Return the [x, y] coordinate for the center point of the cell that contains the specified text.  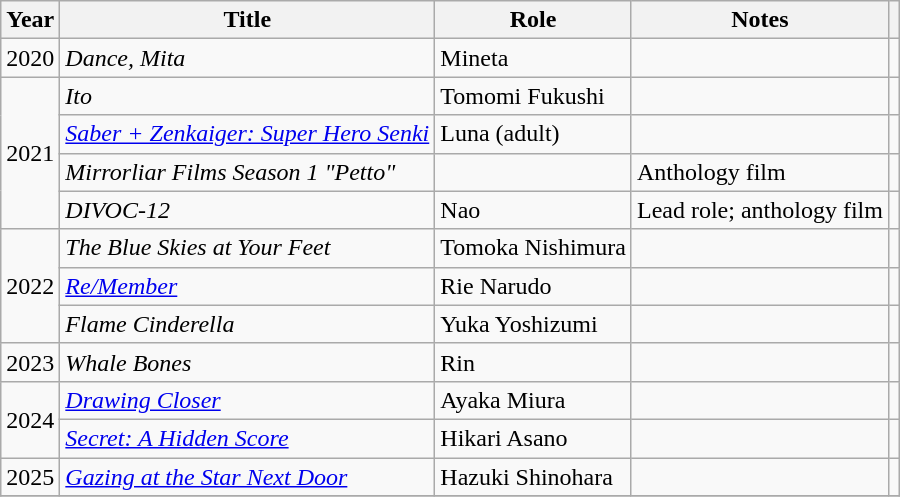
Nao [534, 210]
Drawing Closer [248, 400]
Role [534, 20]
Lead role; anthology film [760, 210]
2024 [30, 419]
Saber + Zenkaiger: Super Hero Senki [248, 134]
Title [248, 20]
2025 [30, 477]
Rin [534, 362]
2020 [30, 58]
Flame Cinderella [248, 324]
Ito [248, 96]
2021 [30, 153]
Tomoka Nishimura [534, 248]
Hikari Asano [534, 438]
Luna (adult) [534, 134]
Hazuki Shinohara [534, 477]
Mirrorliar Films Season 1 "Petto" [248, 172]
Mineta [534, 58]
Ayaka Miura [534, 400]
Whale Bones [248, 362]
DIVOC-12 [248, 210]
Re/Member [248, 286]
2022 [30, 286]
Anthology film [760, 172]
Secret: A Hidden Score [248, 438]
Rie Narudo [534, 286]
Notes [760, 20]
Gazing at the Star Next Door [248, 477]
Tomomi Fukushi [534, 96]
Dance, Mita [248, 58]
Year [30, 20]
Yuka Yoshizumi [534, 324]
2023 [30, 362]
The Blue Skies at Your Feet [248, 248]
